Determine the (x, y) coordinate at the center of the cell enclosing the given text.  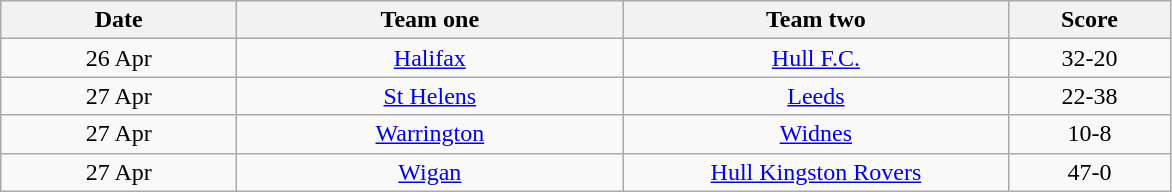
Team two (816, 20)
22-38 (1090, 96)
Hull Kingston Rovers (816, 172)
26 Apr (119, 58)
Hull F.C. (816, 58)
47-0 (1090, 172)
Date (119, 20)
Wigan (430, 172)
10-8 (1090, 134)
Halifax (430, 58)
32-20 (1090, 58)
Score (1090, 20)
Team one (430, 20)
Warrington (430, 134)
Widnes (816, 134)
Leeds (816, 96)
St Helens (430, 96)
